Return (x, y) of the center of cell containing provided text 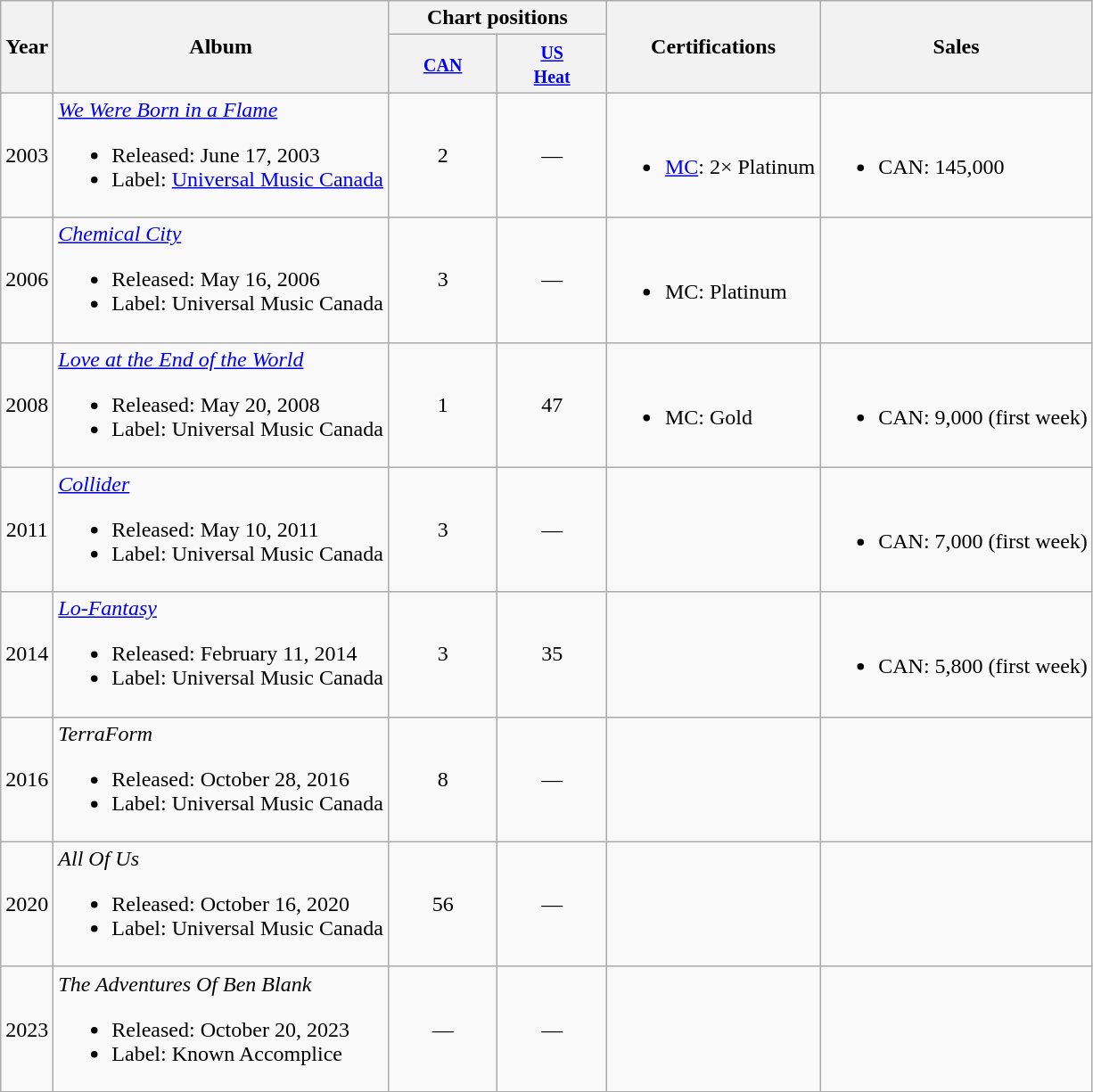
CAN: 7,000 (first week) (957, 530)
Album (221, 46)
Love at the End of the WorldReleased: May 20, 2008Label: Universal Music Canada (221, 405)
56 (442, 904)
2 (442, 155)
Sales (957, 46)
2020 (27, 904)
Year (27, 46)
Chart positions (497, 18)
Lo-FantasyReleased: February 11, 2014Label: Universal Music Canada (221, 654)
47 (552, 405)
CAN: 9,000 (first week) (957, 405)
The Adventures Of Ben BlankReleased: October 20, 2023Label: Known Accomplice (221, 1029)
1 (442, 405)
2003 (27, 155)
ColliderReleased: May 10, 2011Label: Universal Music Canada (221, 530)
We Were Born in a FlameReleased: June 17, 2003Label: Universal Music Canada (221, 155)
2023 (27, 1029)
USHeat (552, 64)
MC: Platinum (713, 280)
35 (552, 654)
2016 (27, 779)
Chemical CityReleased: May 16, 2006Label: Universal Music Canada (221, 280)
8 (442, 779)
All Of UsReleased: October 16, 2020Label: Universal Music Canada (221, 904)
Certifications (713, 46)
CAN (442, 64)
2011 (27, 530)
2014 (27, 654)
2006 (27, 280)
CAN: 5,800 (first week) (957, 654)
MC: Gold (713, 405)
2008 (27, 405)
MC: 2× Platinum (713, 155)
TerraFormReleased: October 28, 2016Label: Universal Music Canada (221, 779)
CAN: 145,000 (957, 155)
